Search for the cell housing the specified text and yield its [X, Y] center coordinate. 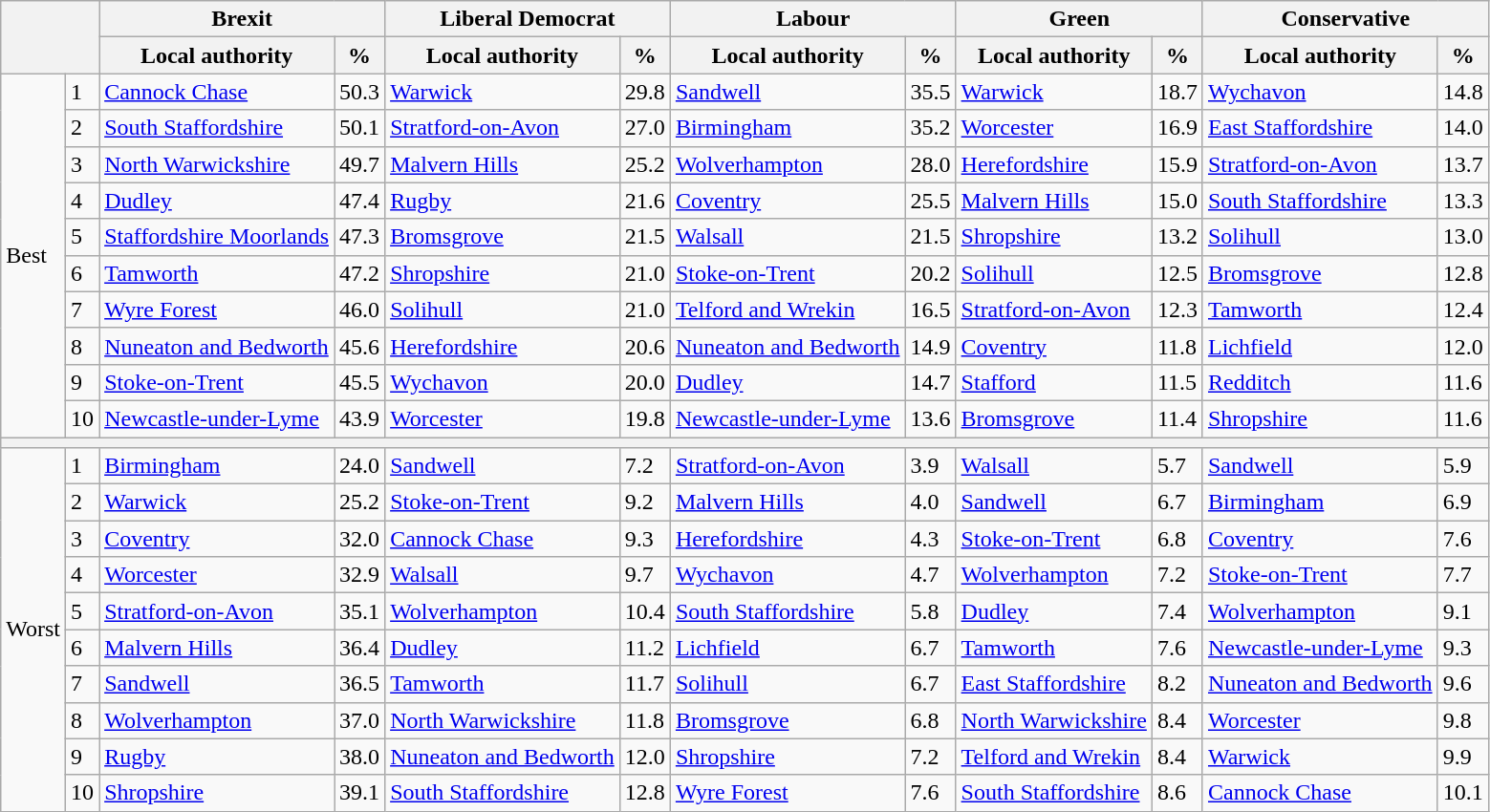
32.0 [359, 539]
9.2 [644, 502]
Conservative [1346, 19]
Redditch [1320, 382]
19.8 [644, 418]
35.5 [931, 92]
13.3 [1462, 201]
3.9 [931, 466]
10.1 [1462, 793]
45.6 [359, 346]
50.1 [359, 128]
50.3 [359, 92]
39.1 [359, 793]
47.4 [359, 201]
37.0 [359, 720]
7.7 [1462, 575]
8.6 [1177, 793]
46.0 [359, 310]
47.3 [359, 237]
4.7 [931, 575]
Brexit [243, 19]
12.5 [1177, 273]
36.5 [359, 684]
11.2 [644, 648]
Labour [812, 19]
9.7 [644, 575]
21.6 [644, 201]
38.0 [359, 757]
16.9 [1177, 128]
20.2 [931, 273]
15.9 [1177, 164]
Stafford [1053, 382]
12.4 [1462, 310]
28.0 [931, 164]
9.6 [1462, 684]
9.1 [1462, 611]
47.2 [359, 273]
12.3 [1177, 310]
10.4 [644, 611]
13.0 [1462, 237]
14.7 [931, 382]
5.9 [1462, 466]
15.0 [1177, 201]
24.0 [359, 466]
35.2 [931, 128]
20.0 [644, 382]
27.0 [644, 128]
11.5 [1177, 382]
29.8 [644, 92]
18.7 [1177, 92]
5.8 [931, 611]
Worst [33, 630]
7.4 [1177, 611]
35.1 [359, 611]
6.9 [1462, 502]
11.7 [644, 684]
43.9 [359, 418]
4.0 [931, 502]
Liberal Democrat [528, 19]
Staffordshire Moorlands [217, 237]
14.8 [1462, 92]
14.9 [931, 346]
14.0 [1462, 128]
13.6 [931, 418]
8.2 [1177, 684]
9.8 [1462, 720]
45.5 [359, 382]
Best [33, 256]
9.9 [1462, 757]
20.6 [644, 346]
5.7 [1177, 466]
11.4 [1177, 418]
13.7 [1462, 164]
49.7 [359, 164]
16.5 [931, 310]
32.9 [359, 575]
4.3 [931, 539]
25.5 [931, 201]
36.4 [359, 648]
13.2 [1177, 237]
Green [1079, 19]
